Scan for the cell matching the given text and deliver its (x, y) coordinate at center. 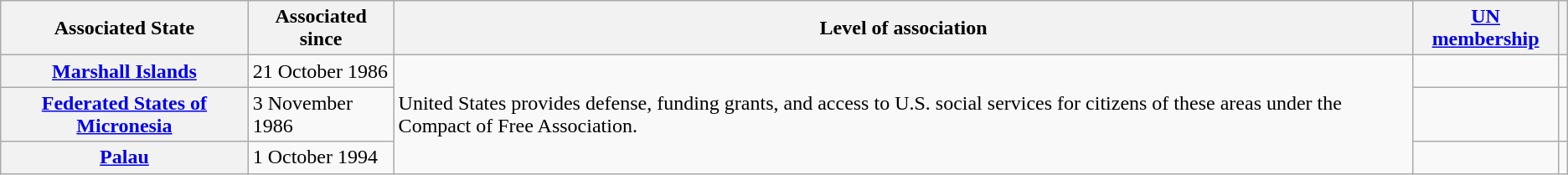
United States provides defense, funding grants, and access to U.S. social services for citizens of these areas under the Compact of Free Association. (903, 114)
Associated since (321, 28)
Level of association (903, 28)
Palau (124, 157)
1 October 1994 (321, 157)
3 November 1986 (321, 114)
Federated States of Micronesia (124, 114)
21 October 1986 (321, 71)
UN membership (1486, 28)
Associated State (124, 28)
Marshall Islands (124, 71)
